Provide the (X, Y) coordinate of the cell's center where the given text is located.  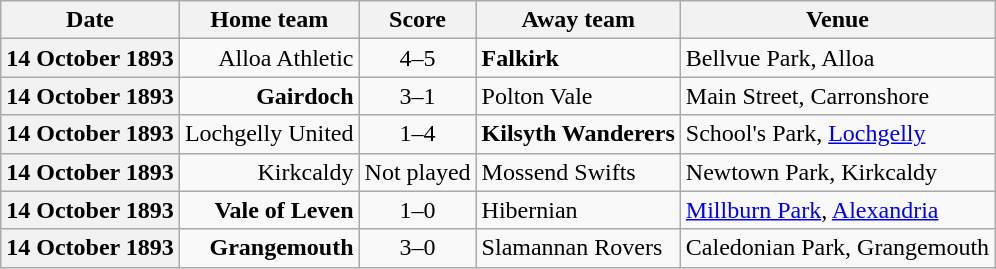
Hibernian (578, 210)
1–4 (418, 134)
Score (418, 20)
School's Park, Lochgelly (837, 134)
Lochgelly United (269, 134)
Date (90, 20)
Kirkcaldy (269, 172)
Away team (578, 20)
Slamannan Rovers (578, 248)
Mossend Swifts (578, 172)
Caledonian Park, Grangemouth (837, 248)
Vale of Leven (269, 210)
Polton Vale (578, 96)
Gairdoch (269, 96)
Falkirk (578, 58)
1–0 (418, 210)
3–1 (418, 96)
Not played (418, 172)
Alloa Athletic (269, 58)
Home team (269, 20)
Bellvue Park, Alloa (837, 58)
Millburn Park, Alexandria (837, 210)
Grangemouth (269, 248)
Newtown Park, Kirkcaldy (837, 172)
Venue (837, 20)
Main Street, Carronshore (837, 96)
4–5 (418, 58)
3–0 (418, 248)
Kilsyth Wanderers (578, 134)
